Return the [X, Y] coordinate for the center point of the cell that contains the specified text.  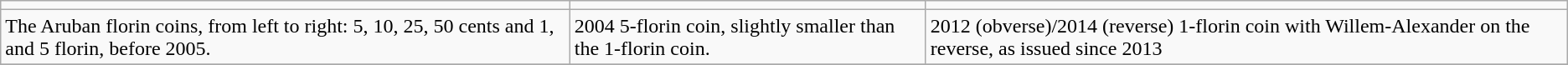
The Aruban florin coins, from left to right: 5, 10, 25, 50 cents and 1, and 5 florin, before 2005. [285, 37]
2012 (obverse)/2014 (reverse) 1-florin coin with Willem-Alexander on the reverse, as issued since 2013 [1246, 37]
2004 5-florin coin, slightly smaller than the 1-florin coin. [747, 37]
